Detect which cell encompasses the target text, then output its [x, y] center coordinate. 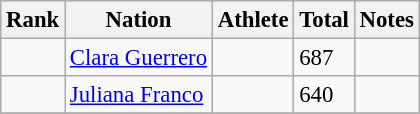
Clara Guerrero [139, 58]
Athlete [252, 20]
Rank [33, 20]
687 [324, 58]
640 [324, 95]
Notes [386, 20]
Juliana Franco [139, 95]
Total [324, 20]
Nation [139, 20]
